Provide the (X, Y) coordinate of the cell's center where the given text is located.  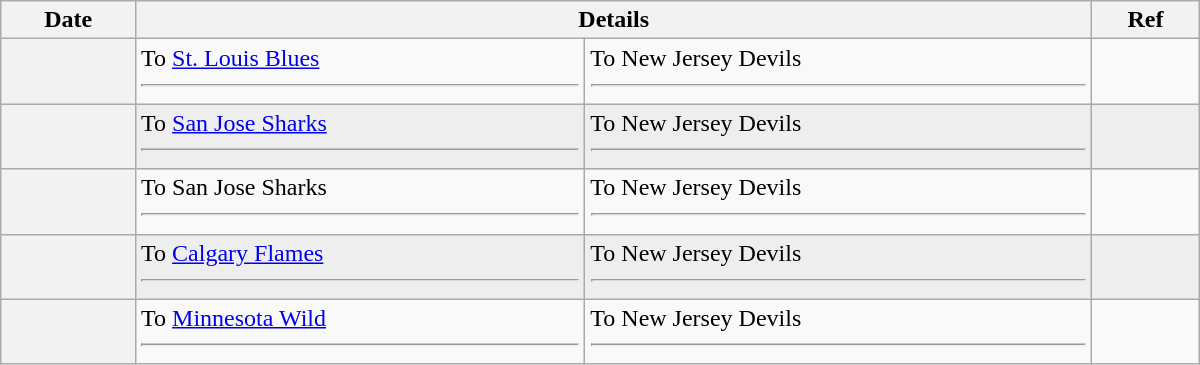
To St. Louis Blues (360, 72)
To Minnesota Wild (360, 332)
Details (614, 20)
To Calgary Flames (360, 266)
Date (68, 20)
Ref (1146, 20)
